Pinpoint the cell where the given text exists, returning its (X, Y) midpoint coordinate. 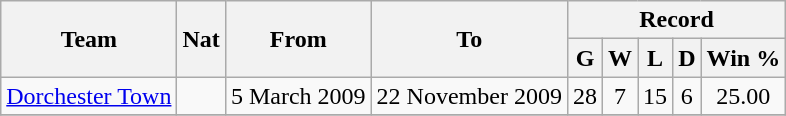
W (620, 58)
28 (584, 96)
7 (620, 96)
6 (687, 96)
Win % (744, 58)
25.00 (744, 96)
From (298, 39)
22 November 2009 (469, 96)
15 (656, 96)
L (656, 58)
Record (676, 20)
5 March 2009 (298, 96)
Team (89, 39)
Dorchester Town (89, 96)
Nat (201, 39)
To (469, 39)
D (687, 58)
G (584, 58)
